Return the [x, y] coordinate for the center point of the cell that contains the specified text.  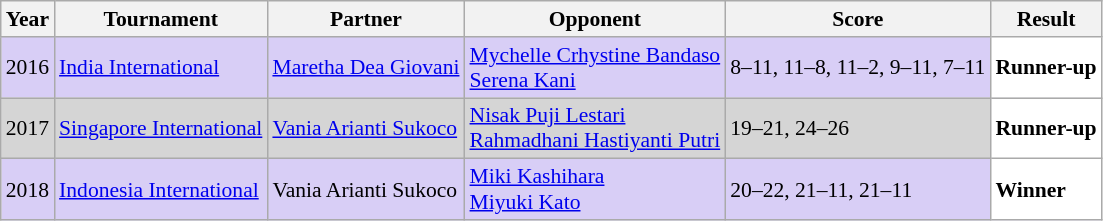
Indonesia International [160, 190]
Partner [366, 19]
Mychelle Crhystine Bandaso Serena Kani [596, 68]
Singapore International [160, 128]
Winner [1046, 190]
Result [1046, 19]
Tournament [160, 19]
India International [160, 68]
Miki Kashihara Miyuki Kato [596, 190]
2018 [28, 190]
19–21, 24–26 [858, 128]
Maretha Dea Giovani [366, 68]
Score [858, 19]
Year [28, 19]
2016 [28, 68]
Opponent [596, 19]
2017 [28, 128]
20–22, 21–11, 21–11 [858, 190]
Nisak Puji Lestari Rahmadhani Hastiyanti Putri [596, 128]
8–11, 11–8, 11–2, 9–11, 7–11 [858, 68]
